Locate the cell with the specified text and output its (x, y) center coordinate. 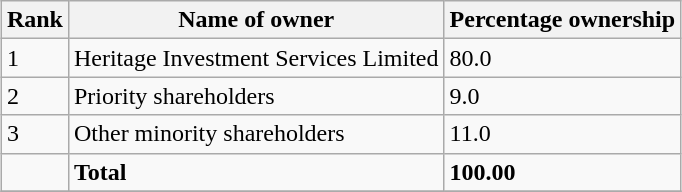
80.0 (562, 58)
Percentage ownership (562, 20)
3 (34, 134)
Heritage Investment Services Limited (256, 58)
100.00 (562, 172)
Name of owner (256, 20)
9.0 (562, 96)
Other minority shareholders (256, 134)
Priority shareholders (256, 96)
1 (34, 58)
Rank (34, 20)
Total (256, 172)
2 (34, 96)
11.0 (562, 134)
